Return the [x, y] coordinate for the center point of the cell that contains the specified text.  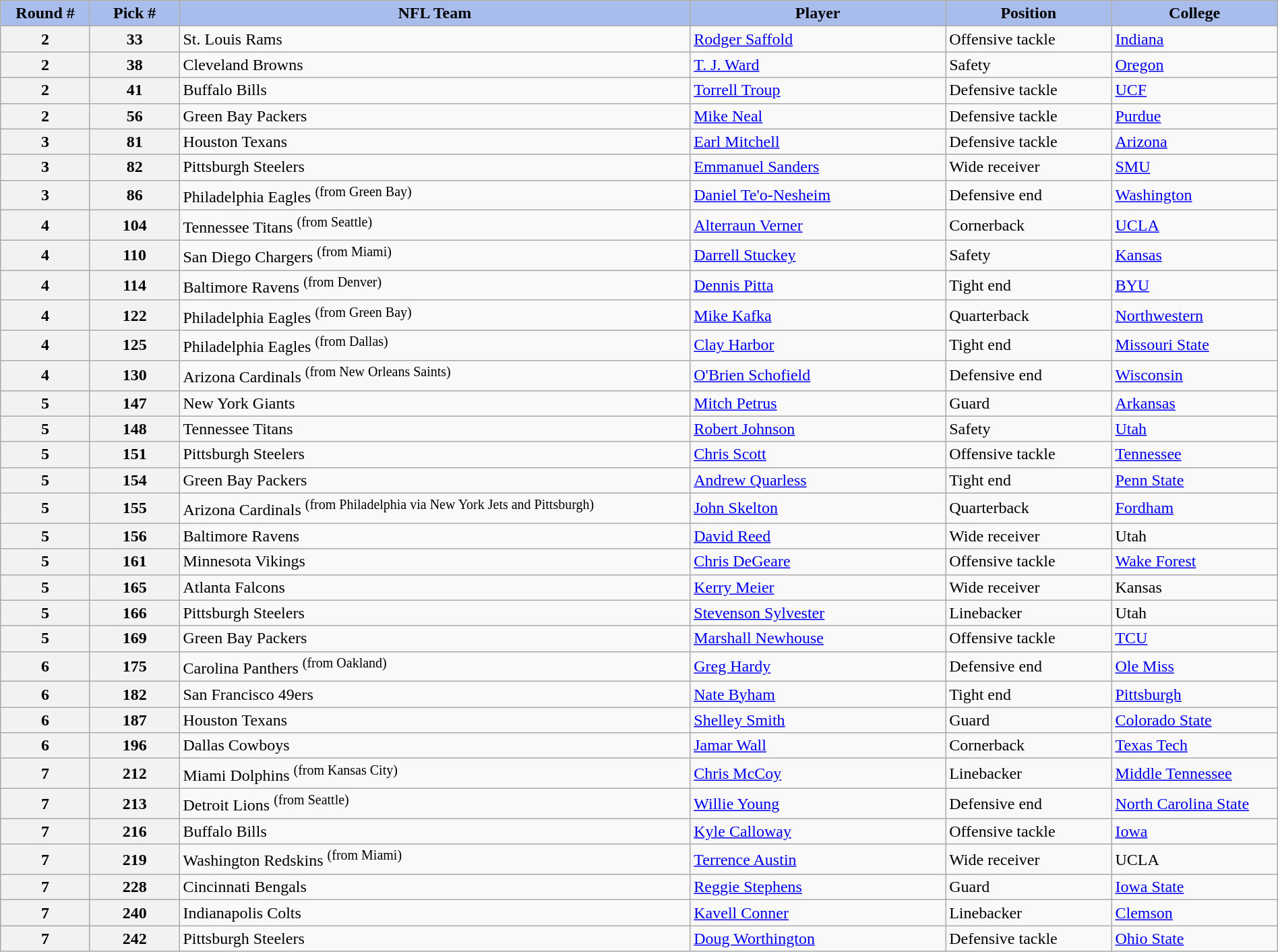
Texas Tech [1194, 746]
196 [135, 746]
228 [135, 887]
169 [135, 638]
Reggie Stephens [818, 887]
212 [135, 774]
Baltimore Ravens [435, 536]
Stevenson Sylvester [818, 613]
110 [135, 255]
166 [135, 613]
242 [135, 939]
Wisconsin [1194, 376]
Chris Scott [818, 454]
Cleveland Browns [435, 65]
Emmanuel Sanders [818, 167]
151 [135, 454]
St. Louis Rams [435, 39]
41 [135, 90]
81 [135, 142]
Rodger Saffold [818, 39]
Mitch Petrus [818, 403]
Minnesota Vikings [435, 562]
187 [135, 720]
Chris McCoy [818, 774]
Cincinnati Bengals [435, 887]
Earl Mitchell [818, 142]
Wake Forest [1194, 562]
154 [135, 480]
Greg Hardy [818, 666]
New York Giants [435, 403]
Indianapolis Colts [435, 913]
216 [135, 831]
Dennis Pitta [818, 286]
Robert Johnson [818, 429]
Mike Kafka [818, 316]
Arizona Cardinals (from New Orleans Saints) [435, 376]
Position [1029, 13]
56 [135, 116]
Darrell Stuckey [818, 255]
Terrence Austin [818, 859]
Ole Miss [1194, 666]
O'Brien Schofield [818, 376]
Doug Worthington [818, 939]
219 [135, 859]
86 [135, 196]
Baltimore Ravens (from Denver) [435, 286]
BYU [1194, 286]
155 [135, 508]
Nate Byham [818, 694]
Clemson [1194, 913]
David Reed [818, 536]
College [1194, 13]
T. J. Ward [818, 65]
Willie Young [818, 804]
Daniel Te'o-Nesheim [818, 196]
130 [135, 376]
38 [135, 65]
Iowa [1194, 831]
San Diego Chargers (from Miami) [435, 255]
33 [135, 39]
Kavell Conner [818, 913]
Northwestern [1194, 316]
UCF [1194, 90]
Missouri State [1194, 345]
213 [135, 804]
Colorado State [1194, 720]
Miami Dolphins (from Kansas City) [435, 774]
165 [135, 587]
156 [135, 536]
114 [135, 286]
104 [135, 225]
Carolina Panthers (from Oakland) [435, 666]
Purdue [1194, 116]
San Francisco 49ers [435, 694]
Tennessee Titans (from Seattle) [435, 225]
Middle Tennessee [1194, 774]
Penn State [1194, 480]
North Carolina State [1194, 804]
Marshall Newhouse [818, 638]
Player [818, 13]
Round # [46, 13]
240 [135, 913]
Arizona Cardinals (from Philadelphia via New York Jets and Pittsburgh) [435, 508]
148 [135, 429]
Ohio State [1194, 939]
82 [135, 167]
Fordham [1194, 508]
Pick # [135, 13]
161 [135, 562]
Kerry Meier [818, 587]
122 [135, 316]
Kyle Calloway [818, 831]
Arizona [1194, 142]
Philadelphia Eagles (from Dallas) [435, 345]
John Skelton [818, 508]
Iowa State [1194, 887]
Alterraun Verner [818, 225]
TCU [1194, 638]
Shelley Smith [818, 720]
Atlanta Falcons [435, 587]
Tennessee [1194, 454]
Torrell Troup [818, 90]
Andrew Quarless [818, 480]
Washington Redskins (from Miami) [435, 859]
Washington [1194, 196]
Tennessee Titans [435, 429]
175 [135, 666]
Jamar Wall [818, 746]
182 [135, 694]
Dallas Cowboys [435, 746]
Indiana [1194, 39]
Detroit Lions (from Seattle) [435, 804]
Chris DeGeare [818, 562]
125 [135, 345]
NFL Team [435, 13]
Arkansas [1194, 403]
147 [135, 403]
Mike Neal [818, 116]
Clay Harbor [818, 345]
Pittsburgh [1194, 694]
SMU [1194, 167]
Oregon [1194, 65]
